Output the (x, y) coordinate of the center of the cell containing the given text.  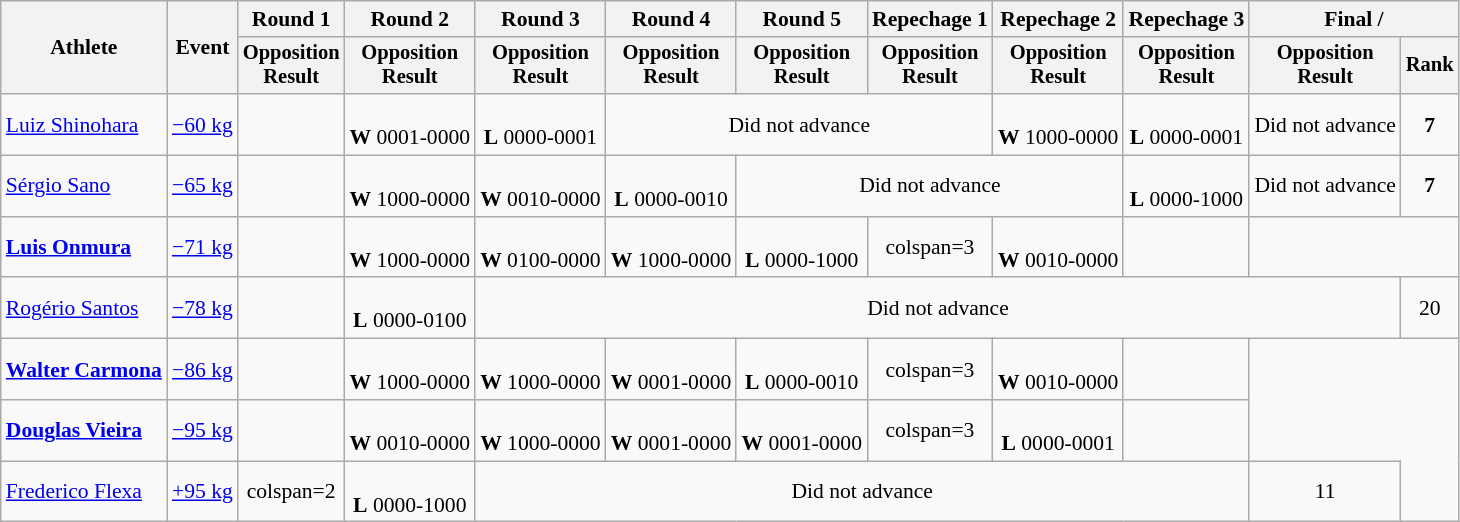
Round 5 (802, 19)
−71 kg (202, 248)
Round 4 (672, 19)
L 0000-0100 (410, 308)
Repechage 3 (1186, 19)
11 (1325, 492)
colspan=2 (292, 492)
Round 2 (410, 19)
Luiz Shinohara (84, 124)
Repechage 1 (930, 19)
Walter Carmona (84, 370)
Round 1 (292, 19)
Rank (1430, 66)
+95 kg (202, 492)
−95 kg (202, 430)
Repechage 2 (1058, 19)
Final / (1354, 19)
Frederico Flexa (84, 492)
Round 3 (540, 19)
−60 kg (202, 124)
Event (202, 48)
Sérgio Sano (84, 186)
Rogério Santos (84, 308)
Athlete (84, 48)
−65 kg (202, 186)
Douglas Vieira (84, 430)
W 0100-0000 (540, 248)
−78 kg (202, 308)
−86 kg (202, 370)
20 (1430, 308)
Luis Onmura (84, 248)
